Scan for the cell matching the given text and deliver its [x, y] coordinate at center. 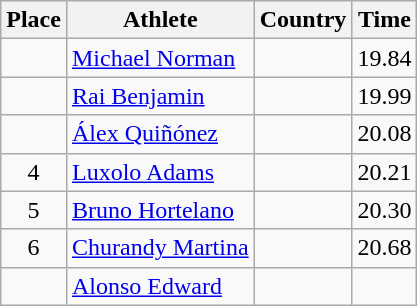
Country [303, 20]
Álex Quiñónez [160, 134]
6 [34, 248]
5 [34, 210]
20.08 [384, 134]
20.68 [384, 248]
Churandy Martina [160, 248]
Bruno Hortelano [160, 210]
20.21 [384, 172]
Place [34, 20]
Michael Norman [160, 58]
19.99 [384, 96]
Athlete [160, 20]
4 [34, 172]
Rai Benjamin [160, 96]
20.30 [384, 210]
Time [384, 20]
Luxolo Adams [160, 172]
19.84 [384, 58]
Alonso Edward [160, 286]
